Search for the cell housing the specified text and yield its [X, Y] center coordinate. 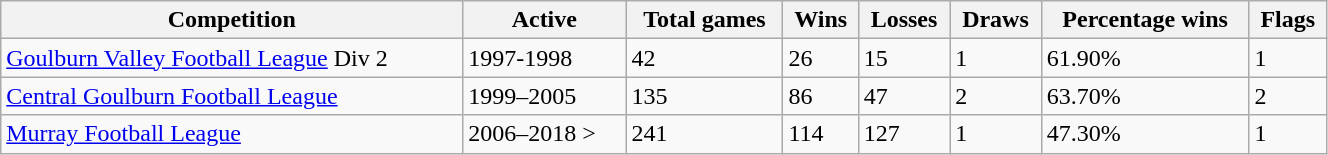
1997-1998 [544, 58]
61.90% [1145, 58]
Competition [232, 20]
114 [820, 134]
Losses [904, 20]
26 [820, 58]
Draws [996, 20]
Flags [1288, 20]
Murray Football League [232, 134]
127 [904, 134]
63.70% [1145, 96]
15 [904, 58]
Percentage wins [1145, 20]
Wins [820, 20]
86 [820, 96]
Central Goulburn Football League [232, 96]
47 [904, 96]
1999–2005 [544, 96]
2006–2018 > [544, 134]
Total games [704, 20]
135 [704, 96]
Goulburn Valley Football League Div 2 [232, 58]
Active [544, 20]
47.30% [1145, 134]
241 [704, 134]
42 [704, 58]
